Provide the (x, y) coordinate of the cell's center where the given text is located.  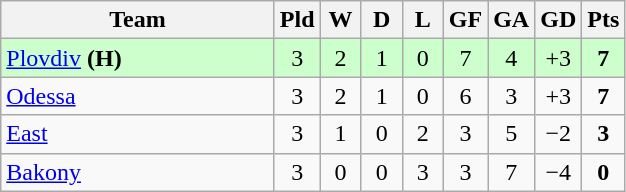
−2 (558, 134)
4 (512, 58)
Pld (297, 20)
Pts (604, 20)
GF (465, 20)
Odessa (138, 96)
−4 (558, 172)
6 (465, 96)
L (422, 20)
Bakony (138, 172)
East (138, 134)
D (382, 20)
W (340, 20)
GD (558, 20)
Plovdiv (H) (138, 58)
Team (138, 20)
GA (512, 20)
5 (512, 134)
